Determine the [x, y] coordinate at the center of the cell enclosing the given text.  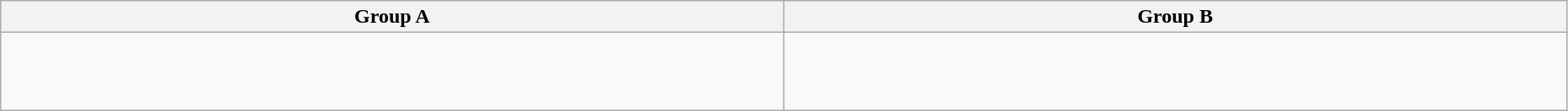
Group B [1175, 17]
Group A [392, 17]
